Capture the cell that displays the provided text and extract its [x, y] central coordinate. 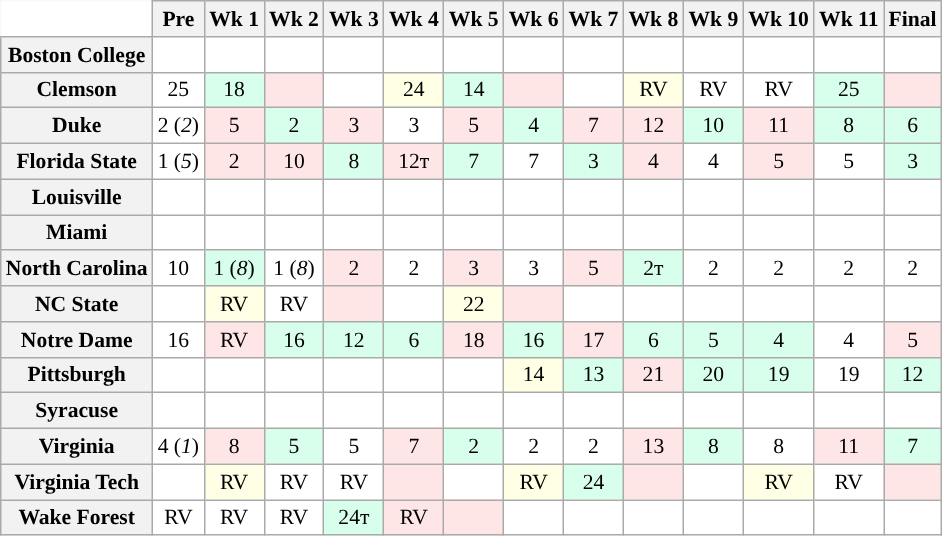
Florida State [77, 162]
North Carolina [77, 269]
Wk 5 [474, 19]
Pittsburgh [77, 375]
17 [594, 340]
Virginia Tech [77, 482]
Clemson [77, 90]
Wk 8 [653, 19]
Wk 1 [234, 19]
Pre [179, 19]
Virginia [77, 447]
4 (1) [179, 447]
24т [354, 518]
Duke [77, 126]
1 (5) [179, 162]
Final [913, 19]
Syracuse [77, 411]
Wk 7 [594, 19]
Wk 9 [713, 19]
Wake Forest [77, 518]
NC State [77, 304]
2 (2) [179, 126]
Wk 6 [534, 19]
Louisville [77, 197]
Miami [77, 233]
Boston College [77, 55]
Wk 11 [849, 19]
Wk 4 [414, 19]
Wk 3 [354, 19]
Wk 2 [294, 19]
Notre Dame [77, 340]
2т [653, 269]
22 [474, 304]
20 [713, 375]
21 [653, 375]
12т [414, 162]
Wk 10 [778, 19]
